Capture the cell that displays the provided text and extract its (X, Y) central coordinate. 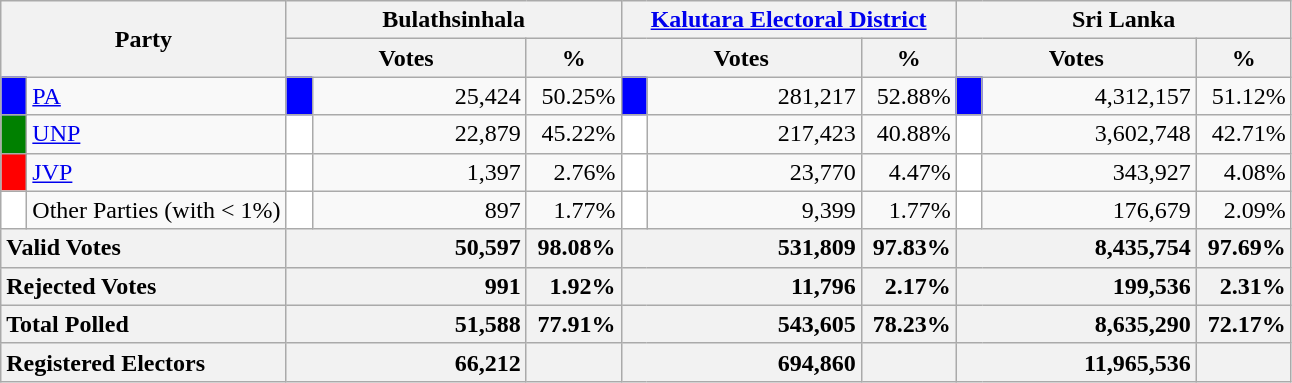
66,212 (406, 362)
11,796 (741, 286)
50.25% (574, 96)
40.88% (908, 134)
JVP (156, 172)
PA (156, 96)
897 (419, 210)
11,965,536 (1076, 362)
98.08% (574, 248)
51,588 (406, 324)
Other Parties (with < 1%) (156, 210)
2.09% (1244, 210)
2.31% (1244, 286)
4.08% (1244, 172)
22,879 (419, 134)
4.47% (908, 172)
42.71% (1244, 134)
Sri Lanka (1124, 20)
72.17% (1244, 324)
25,424 (419, 96)
45.22% (574, 134)
2.76% (574, 172)
991 (406, 286)
1.92% (574, 286)
1,397 (419, 172)
Bulathsinhala (454, 20)
Valid Votes (144, 248)
8,635,290 (1076, 324)
23,770 (754, 172)
199,536 (1076, 286)
4,312,157 (1089, 96)
Party (144, 39)
Kalutara Electoral District (788, 20)
Rejected Votes (144, 286)
176,679 (1089, 210)
Total Polled (144, 324)
52.88% (908, 96)
694,860 (741, 362)
531,809 (741, 248)
3,602,748 (1089, 134)
343,927 (1089, 172)
2.17% (908, 286)
217,423 (754, 134)
97.83% (908, 248)
8,435,754 (1076, 248)
9,399 (754, 210)
543,605 (741, 324)
281,217 (754, 96)
UNP (156, 134)
77.91% (574, 324)
51.12% (1244, 96)
50,597 (406, 248)
78.23% (908, 324)
Registered Electors (144, 362)
97.69% (1244, 248)
